Identify which cell holds the provided text, then report its (x, y) central coordinate. 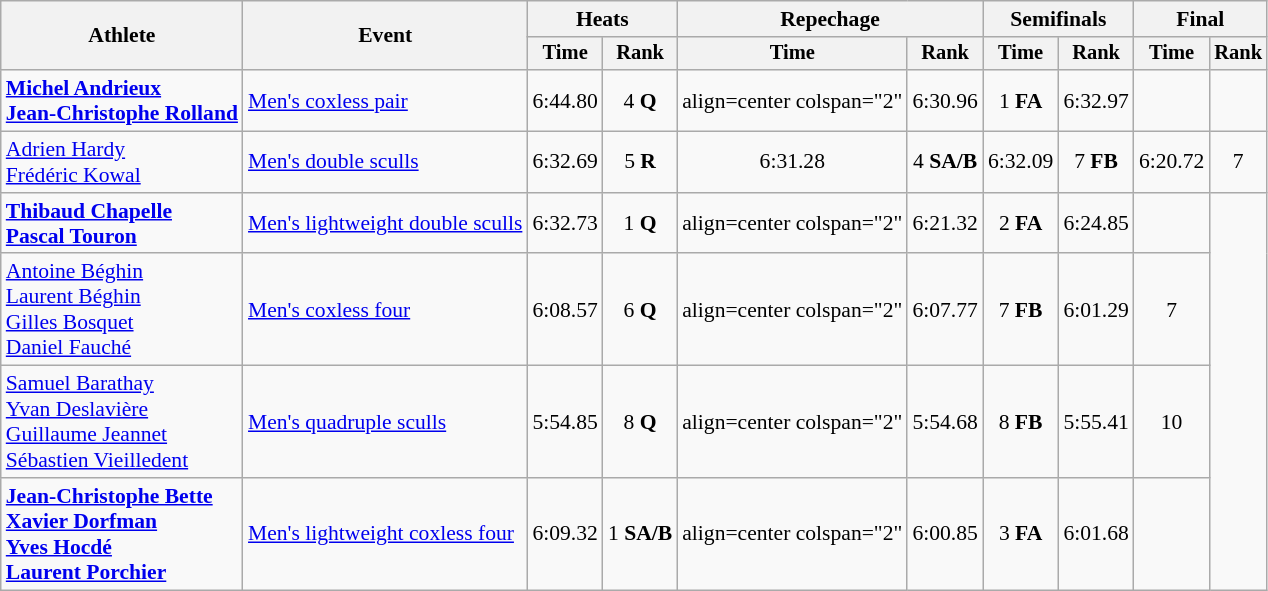
Event (385, 36)
6:09.32 (564, 534)
6:20.72 (1172, 162)
1 FA (1020, 100)
6:24.85 (1096, 224)
Men's lightweight coxless four (385, 534)
Men's lightweight double sculls (385, 224)
8 Q (640, 422)
Men's coxless pair (385, 100)
1 Q (640, 224)
1 SA/B (640, 534)
Michel Andrieux Jean-Christophe Rolland (122, 100)
Repechage (830, 19)
6:21.32 (944, 224)
6:30.96 (944, 100)
Men's quadruple sculls (385, 422)
6:32.09 (1020, 162)
Final (1200, 19)
6:32.97 (1096, 100)
6:44.80 (564, 100)
6:32.69 (564, 162)
6:07.77 (944, 310)
6:01.29 (1096, 310)
10 (1172, 422)
4 Q (640, 100)
6:31.28 (792, 162)
2 FA (1020, 224)
5:54.68 (944, 422)
6:32.73 (564, 224)
Adrien Hardy Frédéric Kowal (122, 162)
Thibaud Chapelle Pascal Touron (122, 224)
6:00.85 (944, 534)
Men's coxless four (385, 310)
Antoine Béghin Laurent Béghin Gilles Bosquet Daniel Fauché (122, 310)
Heats (602, 19)
Samuel Barathay Yvan Deslavière Guillaume Jeannet Sébastien Vieilledent (122, 422)
5:55.41 (1096, 422)
3 FA (1020, 534)
Semifinals (1058, 19)
8 FB (1020, 422)
6:08.57 (564, 310)
Athlete (122, 36)
6:01.68 (1096, 534)
6 Q (640, 310)
Men's double sculls (385, 162)
4 SA/B (944, 162)
Jean-Christophe Bette Xavier Dorfman Yves Hocdé Laurent Porchier (122, 534)
5:54.85 (564, 422)
5 R (640, 162)
